Determine the (X, Y) coordinate at the center of the cell enclosing the given text.  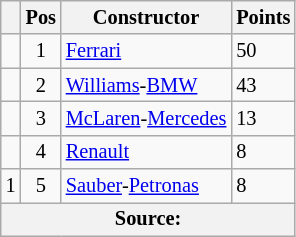
McLaren-Mercedes (146, 118)
4 (41, 152)
2 (41, 85)
Williams-BMW (146, 85)
Source: (148, 219)
Points (263, 17)
Ferrari (146, 51)
43 (263, 85)
5 (41, 186)
3 (41, 118)
13 (263, 118)
Constructor (146, 17)
Pos (41, 17)
Renault (146, 152)
50 (263, 51)
Sauber-Petronas (146, 186)
